From the cell containing the given text, extract its center point as [x, y] coordinate. 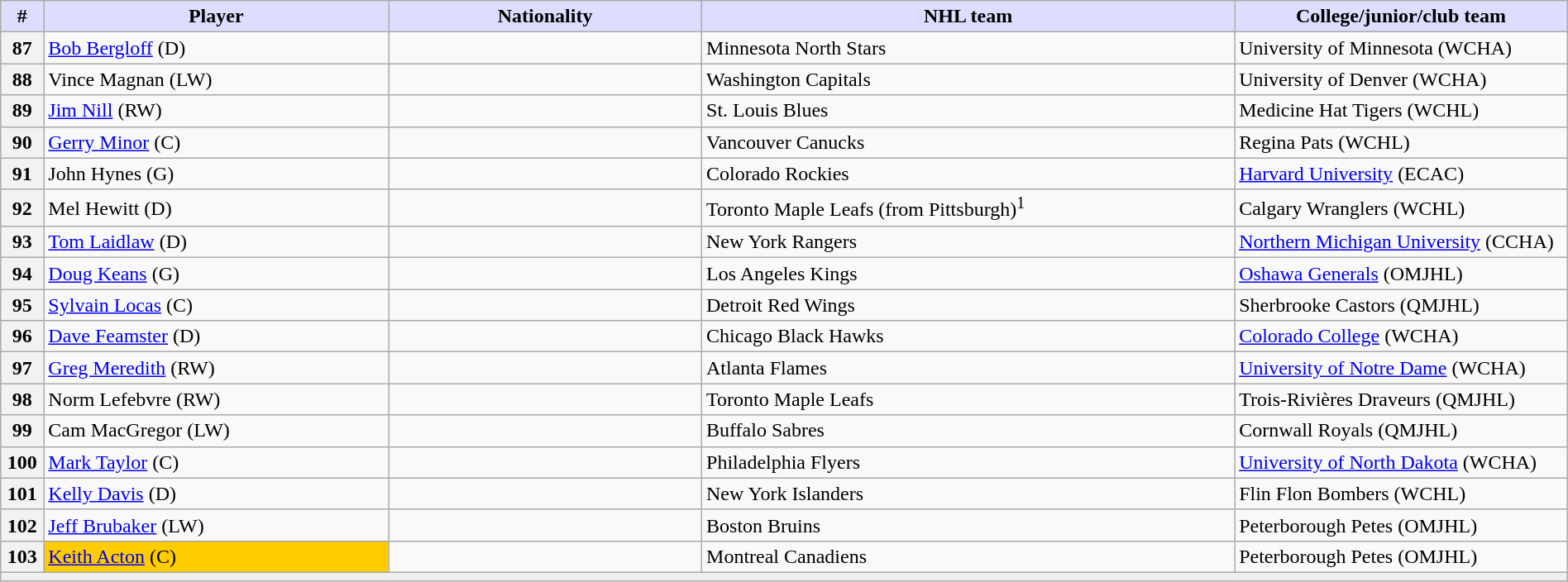
Nationality [546, 17]
Regina Pats (WCHL) [1401, 142]
100 [22, 462]
Washington Capitals [968, 79]
Colorado Rockies [968, 174]
101 [22, 494]
Atlanta Flames [968, 368]
Cornwall Royals (QMJHL) [1401, 431]
90 [22, 142]
Bob Bergloff (D) [217, 48]
87 [22, 48]
93 [22, 242]
88 [22, 79]
Doug Keans (G) [217, 274]
Detroit Red Wings [968, 305]
University of North Dakota (WCHA) [1401, 462]
97 [22, 368]
Northern Michigan University (CCHA) [1401, 242]
Jim Nill (RW) [217, 111]
Norm Lefebvre (RW) [217, 399]
Medicine Hat Tigers (WCHL) [1401, 111]
Toronto Maple Leafs [968, 399]
Montreal Canadiens [968, 556]
Player [217, 17]
Cam MacGregor (LW) [217, 431]
Jeff Brubaker (LW) [217, 525]
Dave Feamster (D) [217, 336]
NHL team [968, 17]
Vancouver Canucks [968, 142]
95 [22, 305]
Kelly Davis (D) [217, 494]
Mel Hewitt (D) [217, 208]
98 [22, 399]
Mark Taylor (C) [217, 462]
# [22, 17]
University of Denver (WCHA) [1401, 79]
Trois-Rivières Draveurs (QMJHL) [1401, 399]
99 [22, 431]
Tom Laidlaw (D) [217, 242]
John Hynes (G) [217, 174]
College/junior/club team [1401, 17]
Sylvain Locas (C) [217, 305]
Calgary Wranglers (WCHL) [1401, 208]
92 [22, 208]
Los Angeles Kings [968, 274]
Minnesota North Stars [968, 48]
103 [22, 556]
Buffalo Sabres [968, 431]
91 [22, 174]
102 [22, 525]
Flin Flon Bombers (WCHL) [1401, 494]
96 [22, 336]
Sherbrooke Castors (QMJHL) [1401, 305]
94 [22, 274]
St. Louis Blues [968, 111]
New York Islanders [968, 494]
Philadelphia Flyers [968, 462]
Greg Meredith (RW) [217, 368]
University of Minnesota (WCHA) [1401, 48]
Oshawa Generals (OMJHL) [1401, 274]
Keith Acton (C) [217, 556]
Vince Magnan (LW) [217, 79]
Boston Bruins [968, 525]
New York Rangers [968, 242]
Gerry Minor (C) [217, 142]
89 [22, 111]
Toronto Maple Leafs (from Pittsburgh)1 [968, 208]
Harvard University (ECAC) [1401, 174]
Colorado College (WCHA) [1401, 336]
Chicago Black Hawks [968, 336]
University of Notre Dame (WCHA) [1401, 368]
